From the cell containing the given text, extract its center point as (X, Y) coordinate. 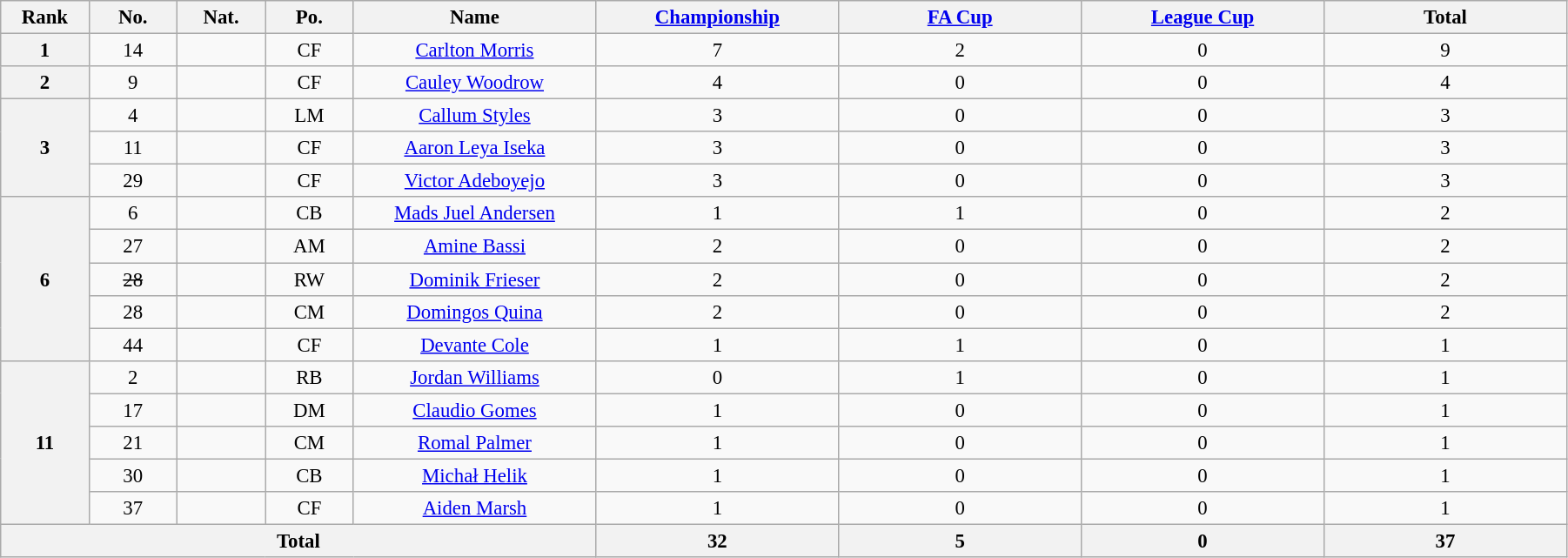
Michał Helik (475, 475)
No. (132, 17)
7 (717, 50)
Name (475, 17)
DM (310, 410)
30 (132, 475)
Jordan Williams (475, 377)
AM (310, 246)
Nat. (221, 17)
21 (132, 443)
FA Cup (961, 17)
14 (132, 50)
Domingos Quina (475, 312)
Romal Palmer (475, 443)
Rank (45, 17)
RW (310, 279)
Carlton Morris (475, 50)
27 (132, 246)
Championship (717, 17)
RB (310, 377)
32 (717, 541)
Claudio Gomes (475, 410)
Mads Juel Andersen (475, 213)
Dominik Frieser (475, 279)
Victor Adeboyejo (475, 181)
Cauley Woodrow (475, 83)
44 (132, 345)
Aiden Marsh (475, 508)
Aaron Leya Iseka (475, 148)
5 (961, 541)
League Cup (1203, 17)
Devante Cole (475, 345)
LM (310, 116)
17 (132, 410)
Po. (310, 17)
29 (132, 181)
Callum Styles (475, 116)
Amine Bassi (475, 246)
